Locate the cell with the specified text and output its (x, y) center coordinate. 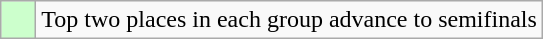
Top two places in each group advance to semifinals (290, 20)
